Determine the [x, y] coordinate at the center of the cell enclosing the given text.  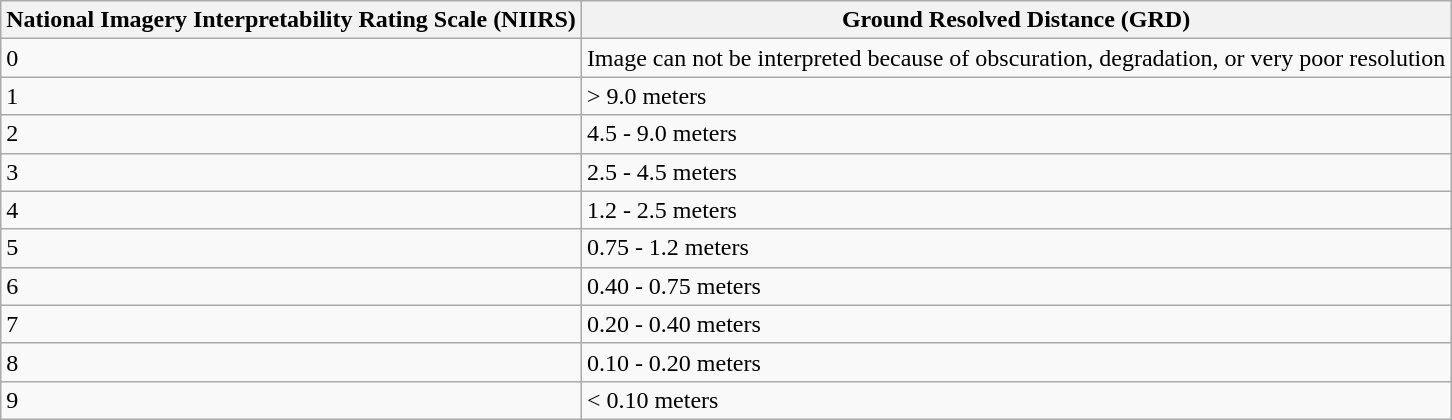
5 [292, 248]
2.5 - 4.5 meters [1016, 172]
< 0.10 meters [1016, 400]
4.5 - 9.0 meters [1016, 134]
Ground Resolved Distance (GRD) [1016, 20]
0.75 - 1.2 meters [1016, 248]
8 [292, 362]
0 [292, 58]
9 [292, 400]
> 9.0 meters [1016, 96]
0.20 - 0.40 meters [1016, 324]
Image can not be interpreted because of obscuration, degradation, or very poor resolution [1016, 58]
4 [292, 210]
0.40 - 0.75 meters [1016, 286]
3 [292, 172]
7 [292, 324]
1 [292, 96]
6 [292, 286]
0.10 - 0.20 meters [1016, 362]
1.2 - 2.5 meters [1016, 210]
National Imagery Interpretability Rating Scale (NIIRS) [292, 20]
2 [292, 134]
